Determine the (X, Y) coordinate at the center of the cell enclosing the given text.  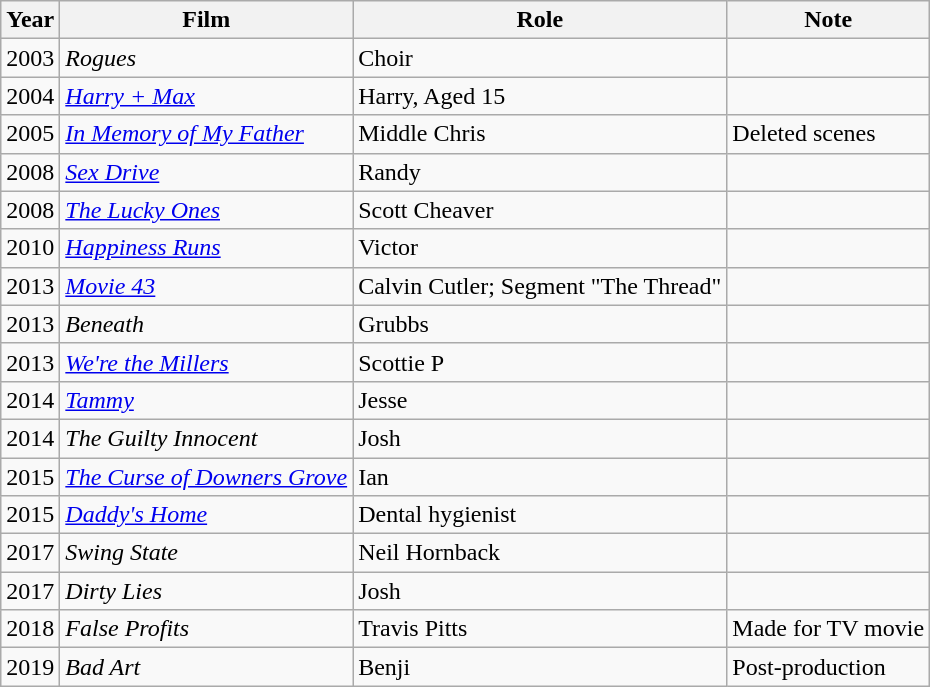
Benji (540, 667)
Swing State (206, 553)
Ian (540, 477)
2004 (30, 96)
Dirty Lies (206, 591)
2005 (30, 134)
Movie 43 (206, 286)
False Profits (206, 629)
Dental hygienist (540, 515)
2003 (30, 58)
Rogues (206, 58)
Film (206, 20)
Randy (540, 172)
2010 (30, 248)
Bad Art (206, 667)
We're the Millers (206, 362)
Year (30, 20)
The Curse of Downers Grove (206, 477)
Grubbs (540, 324)
Travis Pitts (540, 629)
Post-production (828, 667)
Neil Hornback (540, 553)
2018 (30, 629)
Note (828, 20)
Scott Cheaver (540, 210)
Made for TV movie (828, 629)
In Memory of My Father (206, 134)
The Guilty Innocent (206, 438)
The Lucky Ones (206, 210)
Calvin Cutler; Segment "The Thread" (540, 286)
Happiness Runs (206, 248)
Sex Drive (206, 172)
Role (540, 20)
Jesse (540, 400)
Tammy (206, 400)
Scottie P (540, 362)
Middle Chris (540, 134)
Choir (540, 58)
Harry, Aged 15 (540, 96)
2019 (30, 667)
Harry + Max (206, 96)
Daddy's Home (206, 515)
Victor (540, 248)
Beneath (206, 324)
Deleted scenes (828, 134)
